Locate the cell with the specified text and output its [X, Y] center coordinate. 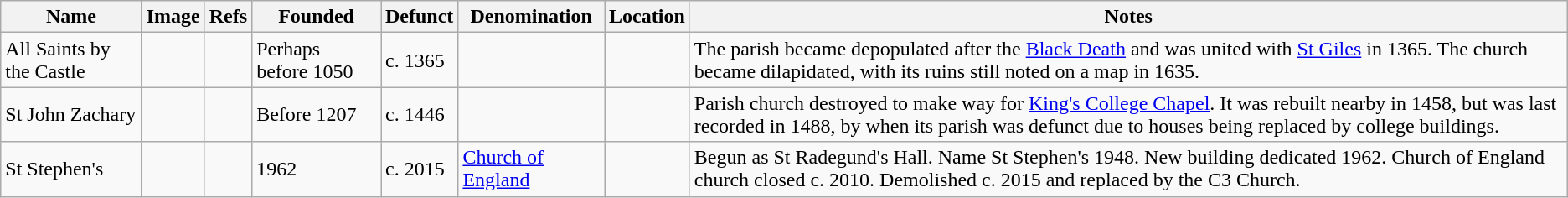
All Saints by the Castle [71, 60]
Denomination [531, 17]
St John Zachary [71, 114]
c. 1446 [419, 114]
Perhaps before 1050 [317, 60]
Notes [1128, 17]
Location [647, 17]
Before 1207 [317, 114]
Refs [228, 17]
Founded [317, 17]
Name [71, 17]
1962 [317, 169]
Image [173, 17]
St Stephen's [71, 169]
c. 2015 [419, 169]
Defunct [419, 17]
c. 1365 [419, 60]
Church of England [531, 169]
